Capture the cell that displays the provided text and extract its (x, y) central coordinate. 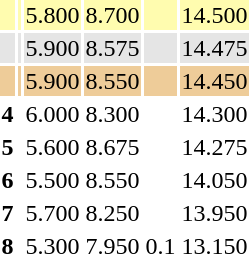
5.700 (52, 213)
14.050 (214, 180)
5 (8, 147)
6.000 (52, 114)
6 (8, 180)
7 (8, 213)
5.800 (52, 15)
14.500 (214, 15)
8.250 (112, 213)
5.600 (52, 147)
14.300 (214, 114)
13.950 (214, 213)
14.450 (214, 81)
8.700 (112, 15)
8.575 (112, 48)
8.675 (112, 147)
14.275 (214, 147)
5.500 (52, 180)
4 (8, 114)
8.300 (112, 114)
14.475 (214, 48)
